Scan for the cell matching the given text and deliver its [x, y] coordinate at center. 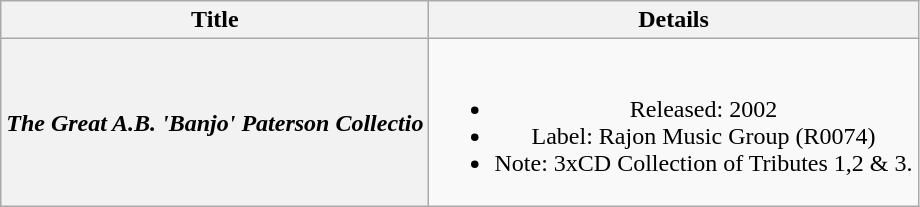
Released: 2002Label: Rajon Music Group (R0074)Note: 3xCD Collection of Tributes 1,2 & 3. [674, 122]
The Great A.B. 'Banjo' Paterson Collectio [215, 122]
Title [215, 20]
Details [674, 20]
